Return (x, y) of the center of cell containing provided text 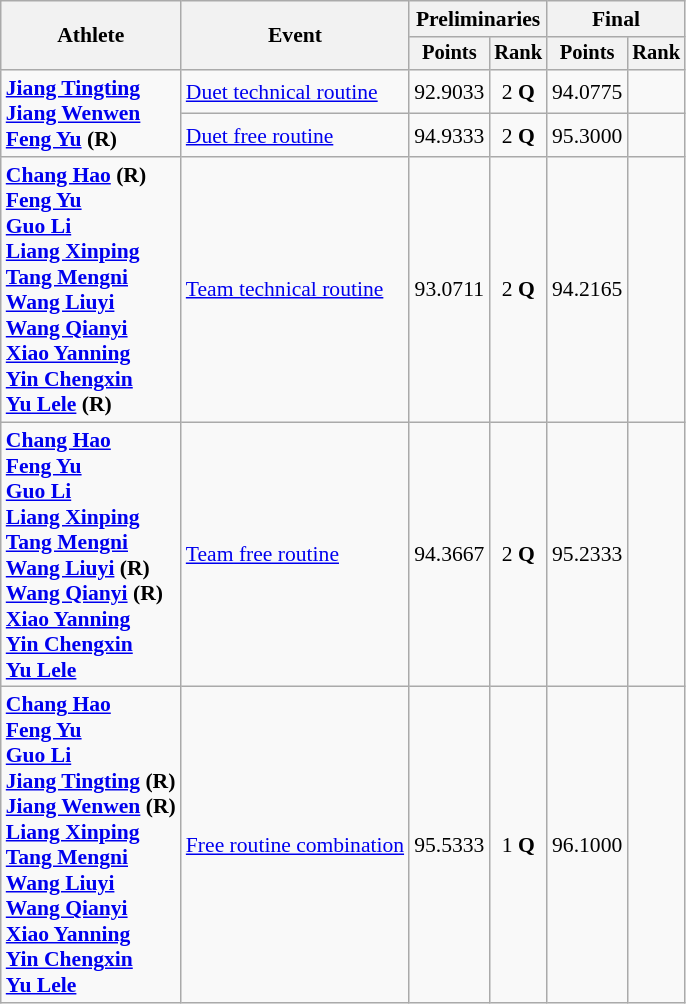
1 Q (518, 845)
Team technical routine (295, 290)
93.0711 (449, 290)
Chang HaoFeng YuGuo LiLiang XinpingTang MengniWang Liuyi (R)Wang Qianyi (R)Xiao YanningYin ChengxinYu Lele (91, 554)
Event (295, 36)
Duet free routine (295, 136)
95.3000 (587, 136)
Free routine combination (295, 845)
94.2165 (587, 290)
94.9333 (449, 136)
Chang HaoFeng YuGuo LiJiang Tingting (R)Jiang Wenwen (R)Liang XinpingTang MengniWang LiuyiWang QianyiXiao YanningYin ChengxinYu Lele (91, 845)
Duet technical routine (295, 92)
Athlete (91, 36)
94.3667 (449, 554)
94.0775 (587, 92)
92.9033 (449, 92)
95.2333 (587, 554)
Final (616, 19)
95.5333 (449, 845)
Preliminaries (478, 19)
Jiang TingtingJiang WenwenFeng Yu (R) (91, 114)
96.1000 (587, 845)
Team free routine (295, 554)
Chang Hao (R)Feng YuGuo LiLiang XinpingTang MengniWang LiuyiWang QianyiXiao YanningYin ChengxinYu Lele (R) (91, 290)
